Locate the cell with the specified text and output its (x, y) center coordinate. 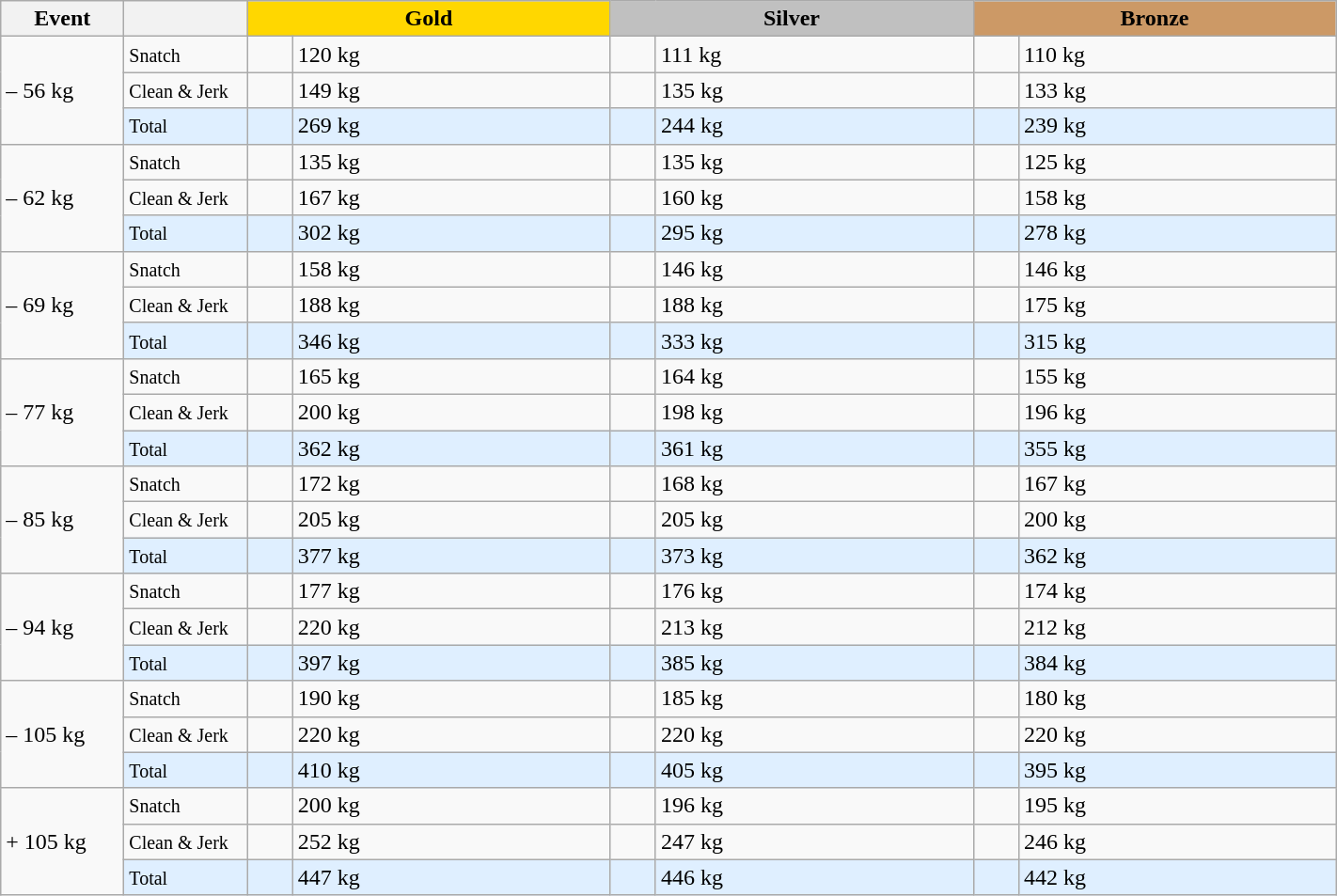
175 kg (1177, 305)
385 kg (814, 663)
442 kg (1177, 877)
120 kg (451, 55)
410 kg (451, 770)
177 kg (451, 591)
333 kg (814, 340)
346 kg (451, 340)
111 kg (814, 55)
302 kg (451, 233)
246 kg (1177, 841)
Silver (792, 19)
155 kg (1177, 376)
446 kg (814, 877)
252 kg (451, 841)
Bronze (1155, 19)
Gold (429, 19)
125 kg (1177, 162)
149 kg (451, 90)
180 kg (1177, 699)
355 kg (1177, 448)
– 56 kg (62, 90)
373 kg (814, 556)
174 kg (1177, 591)
– 94 kg (62, 627)
– 62 kg (62, 197)
377 kg (451, 556)
239 kg (1177, 126)
– 77 kg (62, 412)
405 kg (814, 770)
133 kg (1177, 90)
– 69 kg (62, 305)
447 kg (451, 877)
+ 105 kg (62, 841)
361 kg (814, 448)
Event (62, 19)
176 kg (814, 591)
198 kg (814, 412)
247 kg (814, 841)
185 kg (814, 699)
– 105 kg (62, 734)
164 kg (814, 376)
278 kg (1177, 233)
168 kg (814, 484)
190 kg (451, 699)
212 kg (1177, 627)
315 kg (1177, 340)
397 kg (451, 663)
244 kg (814, 126)
269 kg (451, 126)
– 85 kg (62, 520)
165 kg (451, 376)
110 kg (1177, 55)
213 kg (814, 627)
160 kg (814, 197)
295 kg (814, 233)
384 kg (1177, 663)
195 kg (1177, 806)
172 kg (451, 484)
395 kg (1177, 770)
